Find where the given text appears and provide that cell's center as [X, Y] coordinate. 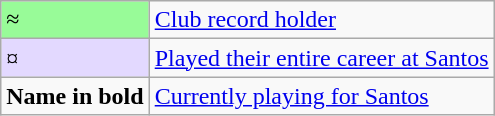
¤ [75, 58]
Name in bold [75, 96]
Club record holder [322, 20]
Currently playing for Santos [322, 96]
≈ [75, 20]
Played their entire career at Santos [322, 58]
